Pinpoint the cell where the given text exists, returning its [X, Y] midpoint coordinate. 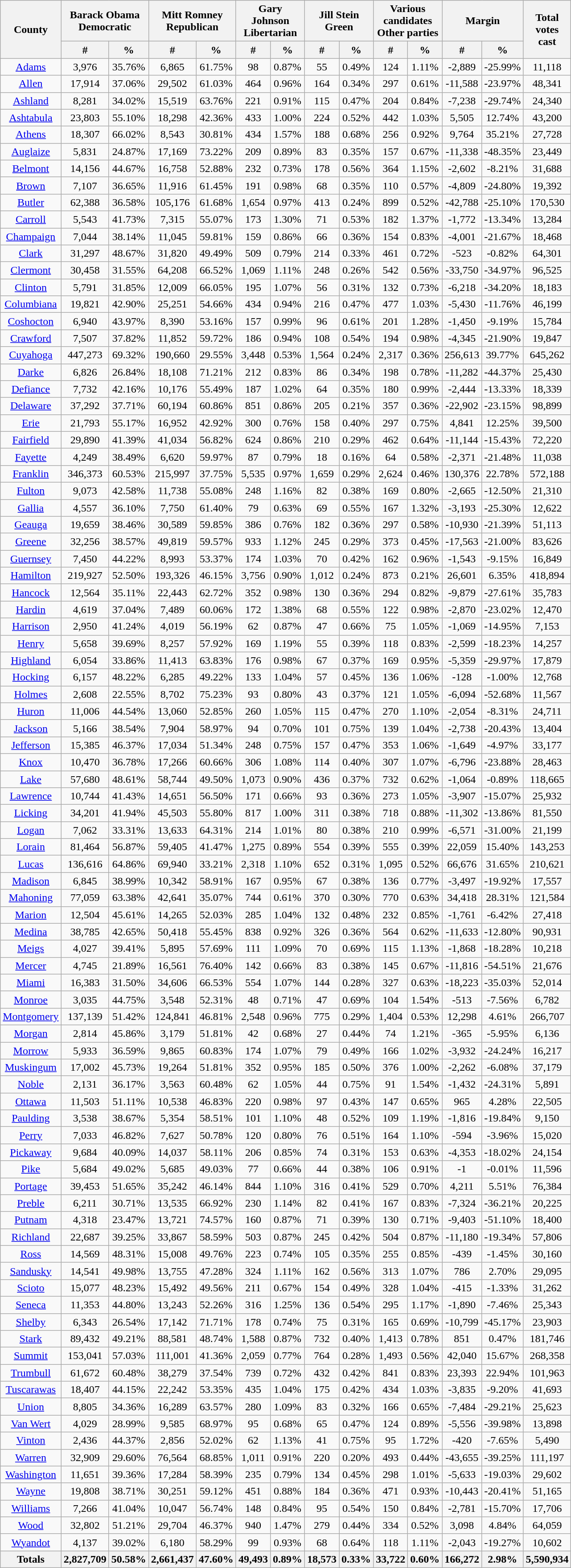
6,826 [85, 372]
25,932 [547, 796]
-24.24% [503, 1050]
-52.68% [503, 694]
23.47% [128, 1220]
Jefferson [31, 745]
122 [390, 610]
59.97% [216, 457]
8,805 [85, 1407]
110 [390, 185]
181,746 [547, 1339]
72,220 [547, 440]
22,505 [547, 1101]
1,413 [390, 1339]
15,519 [172, 101]
5,490 [547, 1441]
-14.95% [503, 626]
13,060 [172, 711]
-35.03% [503, 983]
7,266 [85, 1508]
16,217 [547, 1050]
17,034 [172, 745]
-12.50% [503, 491]
-513 [462, 999]
39.77% [503, 355]
29.60% [128, 1457]
5,933 [85, 1050]
572,188 [547, 474]
0.60% [425, 1559]
33.86% [128, 660]
-3,193 [462, 508]
-11,282 [462, 372]
307 [390, 762]
-43,655 [462, 1457]
37.75% [216, 474]
8,390 [172, 321]
-2,043 [462, 1542]
46.82% [128, 1135]
-7,238 [462, 101]
34,418 [462, 898]
45.61% [128, 915]
31.55% [128, 270]
42,040 [462, 1356]
38.71% [128, 1491]
13,243 [172, 1305]
4.84% [503, 1525]
-48.35% [503, 151]
6,845 [85, 881]
Erie [31, 423]
2,624 [390, 474]
-6,796 [462, 762]
63.76% [216, 101]
-4,809 [462, 185]
38.67% [128, 1118]
8,543 [172, 135]
10,047 [172, 1508]
Totals [31, 1559]
-1,761 [462, 915]
Hardin [31, 610]
Lawrence [31, 796]
18,307 [85, 135]
88,581 [172, 1339]
-4,001 [462, 237]
Harrison [31, 626]
35.11% [128, 593]
Ross [31, 1254]
118,665 [547, 779]
-25.30% [503, 508]
19,847 [547, 338]
44.80% [128, 1305]
52.85% [216, 711]
159 [253, 237]
38.57% [128, 542]
461 [390, 254]
-29.97% [503, 660]
59.57% [216, 542]
7,750 [172, 508]
418,894 [547, 576]
-8.31% [503, 711]
Wyandot [31, 1542]
41.73% [128, 219]
12,622 [547, 508]
57,806 [547, 1237]
-11,816 [462, 966]
-6,094 [462, 694]
Clark [31, 254]
1,069 [253, 270]
19,821 [85, 304]
37.71% [128, 406]
Licking [31, 813]
10,744 [85, 796]
-415 [462, 1288]
211 [253, 1288]
20,225 [547, 1203]
216 [322, 304]
180 [390, 389]
8,257 [172, 643]
14,651 [172, 796]
46.14% [216, 1186]
30,160 [547, 1254]
58.39% [216, 1474]
-5,556 [462, 1424]
61.75% [216, 67]
42.58% [128, 491]
12.25% [503, 423]
11,353 [85, 1305]
23,449 [547, 151]
Hocking [31, 677]
Logan [31, 830]
1,659 [322, 474]
529 [390, 1186]
0.46% [425, 474]
6,211 [85, 1203]
-2,738 [462, 728]
15,784 [547, 321]
328 [390, 1288]
40.09% [128, 1152]
19,392 [547, 185]
Fulton [31, 491]
68.85% [216, 1457]
-1,868 [462, 949]
-2,599 [462, 643]
Montgomery [31, 1016]
471 [390, 1491]
-24.80% [503, 185]
51,165 [547, 1491]
Ashtabula [31, 118]
-11,302 [462, 813]
39.41% [128, 949]
55.07% [216, 219]
Sandusky [31, 1271]
-13.34% [503, 219]
-1 [462, 1169]
13,284 [547, 219]
-9.15% [503, 559]
41.04% [128, 1508]
503 [253, 1237]
66 [322, 237]
49.49% [216, 254]
171 [253, 796]
11,503 [85, 1101]
58.51% [216, 1118]
1.37% [425, 219]
22,687 [85, 1237]
5,684 [85, 1169]
260 [253, 711]
-11.76% [503, 304]
-10,930 [462, 525]
144 [322, 983]
170,530 [547, 202]
14,156 [85, 168]
9,865 [172, 1050]
7,044 [85, 237]
2,131 [85, 1085]
31,297 [85, 254]
175 [322, 1390]
16,561 [172, 966]
46,199 [547, 304]
8,702 [172, 694]
Various candidatesOther parties [408, 21]
133 [253, 677]
1.30% [287, 219]
99 [253, 1542]
Darke [31, 372]
55.49% [216, 389]
-1.00% [503, 677]
-1,432 [462, 1085]
18,108 [172, 372]
7,627 [172, 1135]
9,585 [172, 1424]
10,470 [85, 762]
98,899 [547, 406]
14,569 [85, 1254]
Washington [31, 1474]
4,619 [85, 610]
-4,345 [462, 338]
-1,890 [462, 1305]
195 [253, 287]
153 [390, 1152]
-2,870 [462, 610]
51,113 [547, 525]
172 [253, 610]
38.54% [128, 728]
-20.41% [503, 1491]
-18.02% [503, 1152]
0.51% [357, 1135]
17,266 [172, 762]
46.15% [216, 576]
52.02% [216, 1441]
22.94% [503, 1373]
37,292 [85, 406]
235 [253, 1474]
44.75% [128, 999]
19,659 [85, 525]
-2,781 [462, 1508]
42.92% [216, 423]
Margin [483, 21]
15,020 [547, 1135]
279 [322, 1525]
7,315 [172, 219]
24,154 [547, 1152]
64.86% [128, 864]
9,764 [462, 135]
Clinton [31, 287]
160 [253, 1220]
41,693 [547, 1390]
56.19% [216, 626]
33,722 [390, 1559]
158 [322, 423]
17,914 [85, 84]
10,342 [172, 881]
18,407 [85, 1390]
-34.20% [503, 287]
53.37% [216, 559]
11,118 [547, 67]
153,041 [85, 1356]
-44.37% [503, 372]
Franklin [31, 474]
11,651 [85, 1474]
52.31% [216, 999]
Miami [31, 983]
59.85% [216, 525]
38,785 [85, 932]
-3,497 [462, 881]
51.65% [128, 1186]
2,059 [253, 1356]
Columbiana [31, 304]
44.54% [128, 711]
-2,665 [462, 491]
Guernsey [31, 559]
198 [390, 372]
-45.17% [503, 1322]
436 [322, 779]
38.14% [128, 237]
-19.03% [503, 1474]
41.94% [128, 813]
201 [390, 321]
11,413 [172, 660]
Madison [31, 881]
5,590,934 [547, 1559]
298 [390, 1474]
120 [253, 1135]
270 [390, 711]
81,550 [547, 813]
-1.45% [503, 1254]
219,927 [85, 576]
29,502 [172, 84]
295 [390, 1305]
-365 [462, 1033]
62.72% [216, 593]
9,684 [85, 1152]
Scioto [31, 1288]
2.98% [503, 1559]
442 [390, 118]
327 [390, 983]
718 [390, 813]
35.76% [128, 67]
7,062 [85, 830]
5,791 [85, 287]
145 [390, 966]
61.68% [216, 202]
30.81% [216, 135]
10,538 [172, 1101]
0.20% [357, 1457]
Ashland [31, 101]
104 [390, 999]
215,997 [172, 474]
-19.27% [503, 1542]
28,463 [547, 762]
35.21% [503, 135]
11,916 [172, 185]
36.58% [128, 202]
-17,563 [462, 542]
66.92% [216, 1203]
25,430 [547, 372]
23,803 [85, 118]
49.03% [216, 1169]
-1.33% [503, 1288]
69 [322, 508]
-11,144 [462, 440]
27,728 [547, 135]
Henry [31, 643]
59.81% [216, 237]
364 [390, 168]
142 [253, 966]
32,909 [85, 1457]
-12.80% [503, 932]
16,289 [172, 1407]
County [31, 29]
1.28% [425, 321]
-21.00% [503, 542]
3,098 [462, 1525]
39.02% [128, 1542]
31.65% [503, 864]
-7.46% [503, 1305]
Seneca [31, 1305]
0.16% [357, 457]
432 [322, 1373]
-51.10% [503, 1220]
51.34% [216, 745]
3,035 [85, 999]
9,150 [547, 1118]
31,688 [547, 168]
3,548 [172, 999]
31,262 [547, 1288]
4,557 [85, 508]
-11,338 [462, 151]
106 [390, 1169]
56.82% [216, 440]
-18.28% [503, 949]
-25.99% [503, 67]
30.71% [128, 1203]
965 [462, 1101]
205 [322, 406]
-2,889 [462, 67]
32,256 [85, 542]
4,841 [462, 423]
50.78% [216, 1135]
1,095 [390, 864]
555 [390, 847]
Knox [31, 762]
147 [390, 1101]
413 [322, 202]
63.38% [128, 898]
-2,262 [462, 1068]
55.08% [216, 491]
-1,816 [462, 1118]
36.59% [128, 1050]
Shelby [31, 1322]
42.36% [216, 118]
-0.82% [503, 254]
-0.01% [503, 1169]
770 [390, 898]
30,251 [172, 1491]
-20.43% [503, 728]
36.17% [128, 1085]
36.78% [128, 762]
1.14% [287, 1203]
130,376 [462, 474]
Huron [31, 711]
39.36% [128, 1474]
80 [322, 830]
111 [253, 949]
8,993 [172, 559]
34.36% [128, 1407]
17,879 [547, 660]
-7.65% [503, 1441]
37.82% [128, 338]
-420 [462, 1441]
841 [390, 1373]
775 [322, 1016]
Wood [31, 1525]
21,310 [547, 491]
-21.67% [503, 237]
326 [322, 932]
477 [390, 304]
36.65% [128, 185]
Crawford [31, 338]
324 [253, 1271]
Belmont [31, 168]
-9,879 [462, 593]
64.31% [216, 830]
-15.43% [503, 440]
60.86% [216, 406]
0.32% [357, 1407]
1,493 [390, 1356]
-4.97% [503, 745]
14,265 [172, 915]
294 [390, 593]
Adams [31, 67]
19,808 [85, 1491]
Van Wert [31, 1424]
63.57% [216, 1407]
19,264 [172, 1068]
150 [390, 1508]
Morgan [31, 1033]
69.32% [128, 355]
57,680 [85, 779]
59.72% [216, 338]
Mahoning [31, 898]
12.74% [503, 118]
61,672 [85, 1373]
Auglaize [31, 151]
148 [253, 1508]
77,059 [85, 898]
4,019 [172, 626]
111,197 [547, 1457]
30,458 [85, 270]
624 [253, 440]
51.42% [128, 1016]
63.83% [216, 660]
39.69% [128, 643]
Greene [31, 542]
12,768 [547, 677]
29,095 [547, 1271]
44.22% [128, 559]
-13.86% [503, 813]
12,298 [462, 1016]
11,567 [547, 694]
26,601 [462, 576]
-21.39% [503, 525]
41.39% [128, 440]
2,827,709 [85, 1559]
42.65% [128, 932]
48.74% [216, 1339]
66.52% [216, 270]
1.15% [425, 168]
5,543 [85, 219]
Wayne [31, 1491]
-23.97% [503, 84]
224 [322, 118]
109 [390, 1118]
-5,633 [462, 1474]
255 [390, 1254]
5,891 [547, 1085]
645,262 [547, 355]
56 [322, 287]
41.24% [128, 626]
15,008 [172, 1254]
Union [31, 1407]
9,073 [85, 491]
256,613 [462, 355]
5,505 [462, 118]
18,183 [547, 287]
53.16% [216, 321]
6,054 [85, 660]
166,272 [462, 1559]
173 [253, 219]
49.98% [128, 1271]
204 [390, 101]
2,608 [85, 694]
Mercer [31, 966]
43 [322, 694]
187 [253, 389]
22.78% [503, 474]
504 [390, 1237]
39,453 [85, 1186]
542 [390, 270]
4,318 [85, 1220]
940 [253, 1525]
76,384 [547, 1186]
31.85% [128, 287]
4,211 [462, 1186]
18 [322, 457]
493 [390, 1457]
58.59% [216, 1237]
386 [253, 525]
101,963 [547, 1373]
76.40% [216, 966]
35,242 [172, 1186]
Perry [31, 1135]
-31.00% [503, 830]
2,548 [253, 1016]
64,301 [547, 254]
Putnam [31, 1220]
39,500 [547, 423]
Total votes cast [547, 29]
27,418 [547, 915]
31,820 [172, 254]
13,898 [547, 1424]
55.45% [216, 932]
5,895 [172, 949]
Medina [31, 932]
124,841 [172, 1016]
48.67% [128, 254]
-22,902 [462, 406]
5.51% [503, 1186]
844 [253, 1186]
42.16% [128, 389]
11,738 [172, 491]
41.36% [216, 1356]
-3.96% [503, 1135]
91 [390, 1085]
Brown [31, 185]
34,606 [172, 983]
0.48% [357, 915]
Lorain [31, 847]
25,623 [547, 1407]
-24.31% [503, 1085]
-23.88% [503, 762]
1.38% [287, 610]
6,940 [85, 321]
81,464 [85, 847]
52,014 [547, 983]
27 [322, 1033]
-42,788 [462, 202]
33,867 [172, 1237]
50,418 [172, 932]
-3,835 [462, 1390]
-36.21% [503, 1203]
346,373 [85, 474]
1.12% [287, 542]
873 [390, 576]
193,326 [172, 576]
66,676 [462, 864]
68.97% [216, 1424]
Preble [31, 1203]
-19.92% [503, 881]
57 [322, 677]
94 [253, 728]
7,153 [547, 626]
25,343 [547, 1305]
60,194 [172, 406]
Defiance [31, 389]
210,621 [547, 864]
96 [322, 321]
-2,054 [462, 711]
3,563 [172, 1085]
273 [390, 796]
61.03% [216, 84]
Ottawa [31, 1101]
176 [253, 660]
44.37% [128, 1441]
-1,543 [462, 559]
13,404 [547, 728]
97 [322, 1101]
280 [253, 1407]
23,393 [462, 1373]
57.69% [216, 949]
1.47% [287, 1525]
-19.84% [503, 1118]
59,405 [172, 847]
Monroe [31, 999]
86 [322, 372]
6,157 [85, 677]
143,253 [547, 847]
58.29% [216, 1542]
33.31% [128, 830]
52.03% [216, 915]
22.55% [128, 694]
42 [253, 1033]
4,745 [85, 966]
18,400 [547, 1220]
33,177 [547, 745]
21,199 [547, 830]
7,732 [85, 389]
190,660 [172, 355]
114 [322, 762]
564 [390, 932]
3,538 [85, 1118]
41 [322, 1441]
55.10% [128, 118]
-21.90% [503, 338]
Butler [31, 202]
105,176 [172, 202]
62,388 [85, 202]
184 [322, 1491]
-2,444 [462, 389]
6,180 [172, 1542]
96,525 [547, 270]
28.31% [503, 898]
-54.51% [503, 966]
-1,772 [462, 219]
447,273 [85, 355]
652 [322, 864]
18,298 [172, 118]
-3,932 [462, 1050]
38.49% [128, 457]
45.86% [128, 1033]
Delaware [31, 406]
-10,443 [462, 1491]
29,704 [172, 1525]
4,027 [85, 949]
43.97% [128, 321]
25,251 [172, 304]
15,077 [85, 1288]
462 [390, 440]
0.30% [357, 898]
11,006 [85, 711]
24.87% [128, 151]
6,285 [172, 677]
Marion [31, 915]
1,012 [322, 576]
47.28% [216, 1271]
37,179 [547, 1068]
43,200 [547, 118]
451 [253, 1491]
75.23% [216, 694]
206 [253, 1152]
Carroll [31, 219]
Hamilton [31, 576]
76 [322, 1135]
24,340 [547, 101]
285 [253, 915]
Meigs [31, 949]
26.84% [128, 372]
12,470 [547, 610]
14,541 [85, 1271]
48.23% [128, 1288]
3,179 [172, 1033]
186 [253, 338]
-1,649 [462, 745]
4,249 [85, 457]
52.50% [128, 576]
7,507 [85, 338]
90,931 [547, 932]
1,073 [253, 779]
-1,064 [462, 779]
21.89% [128, 966]
47.60% [216, 1559]
18,339 [547, 389]
2.70% [503, 1271]
16,383 [85, 983]
7,107 [85, 185]
Fairfield [31, 440]
42.90% [128, 304]
13,633 [172, 830]
-1,450 [462, 321]
1.32% [425, 508]
165 [390, 1322]
53.35% [216, 1390]
Coshocton [31, 321]
10,218 [547, 949]
17,142 [172, 1322]
39.25% [128, 1237]
121 [390, 694]
1.17% [425, 1305]
Allen [31, 84]
60.66% [216, 762]
51.11% [128, 1101]
49,493 [253, 1559]
57.92% [216, 643]
-128 [462, 677]
7,033 [85, 1135]
353 [390, 745]
433 [253, 118]
3,976 [85, 67]
373 [390, 542]
22,059 [462, 847]
-1,069 [462, 626]
16,952 [172, 423]
87 [253, 457]
21,676 [547, 966]
58.11% [216, 1152]
5,166 [85, 728]
764 [322, 1356]
0.26% [357, 270]
60.06% [216, 610]
48,341 [547, 84]
1.08% [287, 762]
15.40% [503, 847]
Champaign [31, 237]
37.06% [128, 84]
4,029 [85, 1424]
41.47% [216, 847]
1,404 [390, 1016]
230 [253, 1203]
223 [253, 1254]
49.21% [128, 1339]
69,940 [172, 864]
1.16% [287, 491]
13,755 [172, 1271]
6,620 [172, 457]
435 [253, 1390]
41,034 [172, 440]
5,831 [85, 151]
56.74% [216, 1508]
Barack ObamaDemocratic [105, 21]
-34.97% [503, 270]
-15.07% [503, 796]
-7,484 [462, 1407]
48.22% [128, 677]
11,596 [547, 1169]
Jackson [31, 728]
2,950 [85, 626]
313 [390, 1271]
5,535 [253, 474]
139 [390, 728]
2,318 [253, 864]
464 [253, 84]
-9.19% [503, 321]
-39.25% [503, 1457]
55.80% [216, 813]
Clermont [31, 270]
-2,602 [462, 168]
1.21% [425, 1033]
-21.48% [503, 457]
194 [390, 338]
357 [390, 406]
37.54% [216, 1373]
17,169 [172, 151]
83,626 [547, 542]
18,468 [547, 237]
5,354 [172, 1118]
44.15% [128, 1390]
2,317 [390, 355]
Vinton [31, 1441]
71.71% [216, 1322]
1,564 [322, 355]
786 [462, 1271]
36.10% [128, 508]
370 [322, 898]
Gary JohnsonLibertarian [270, 21]
64,059 [547, 1525]
Noble [31, 1085]
899 [390, 202]
17,284 [172, 1474]
Lake [31, 779]
Hancock [31, 593]
136,616 [85, 864]
185 [322, 1068]
-523 [462, 254]
300 [253, 423]
-39.98% [503, 1424]
-23.02% [503, 610]
-5,359 [462, 660]
18,573 [322, 1559]
65 [322, 1424]
744 [253, 898]
-6.42% [503, 915]
17,002 [85, 1068]
Jill SteinGreen [339, 21]
311 [322, 813]
-23.15% [503, 406]
49.56% [216, 1288]
1,275 [253, 847]
6.35% [503, 576]
7,904 [172, 728]
-10,799 [462, 1322]
58.91% [216, 881]
0.50% [357, 1068]
74.57% [216, 1220]
Tuscarawas [31, 1390]
29.55% [216, 355]
17,557 [547, 881]
5,658 [85, 643]
Geauga [31, 525]
66.53% [216, 983]
-19.34% [503, 1237]
Pickaway [31, 1152]
-29.21% [503, 1407]
Cuyahoga [31, 355]
-3,907 [462, 796]
58.97% [216, 728]
2,856 [172, 1441]
Morrow [31, 1050]
1.57% [287, 135]
35.07% [216, 898]
66.05% [216, 287]
2,436 [85, 1441]
12,009 [172, 287]
2,661,437 [172, 1559]
-9.20% [503, 1390]
137,139 [85, 1016]
21,793 [85, 423]
56.87% [128, 847]
12,504 [85, 915]
32,802 [85, 1525]
1,011 [253, 1457]
15,385 [85, 745]
15.67% [503, 1356]
121,584 [547, 898]
24,711 [547, 711]
-2,371 [462, 457]
52.26% [216, 1305]
6,782 [547, 999]
29,602 [547, 1474]
12,564 [85, 593]
45,503 [172, 813]
61.40% [216, 508]
2,814 [85, 1033]
49,819 [172, 542]
60.83% [216, 1050]
739 [253, 1373]
-0.89% [503, 779]
48.31% [128, 1254]
55.17% [128, 423]
-11,588 [462, 84]
76,564 [172, 1457]
49.02% [128, 1169]
52.88% [216, 168]
-5,430 [462, 304]
256 [390, 135]
73.22% [216, 151]
Mitt RomneyRepublican [192, 21]
89,432 [85, 1339]
0.82% [425, 593]
191 [253, 185]
7,489 [172, 610]
4.28% [503, 1101]
221 [253, 101]
51.21% [128, 1525]
Summit [31, 1356]
58,744 [172, 779]
11,852 [172, 338]
-9,403 [462, 1220]
-8.21% [503, 168]
134 [322, 1474]
Holmes [31, 694]
38.46% [128, 525]
30,589 [172, 525]
-5.95% [503, 1033]
Muskingum [31, 1068]
1.25% [287, 1305]
14,257 [547, 643]
61.45% [216, 185]
108 [322, 338]
Lucas [31, 864]
10,176 [172, 389]
13,535 [172, 1203]
7,450 [85, 559]
64,208 [172, 270]
212 [253, 372]
13,721 [172, 1220]
45.73% [128, 1068]
-11,633 [462, 932]
0.43% [357, 1101]
44.67% [128, 168]
0.57% [425, 185]
71.21% [216, 372]
50.58% [128, 1559]
-7,324 [462, 1203]
60.53% [128, 474]
-33,750 [462, 270]
-6,218 [462, 287]
29,890 [85, 440]
105 [322, 1254]
77 [253, 1169]
-6,571 [462, 830]
-4,353 [462, 1152]
23,903 [547, 1322]
6,343 [85, 1322]
49.50% [216, 779]
57.03% [128, 1356]
98 [253, 67]
34.02% [128, 101]
817 [253, 813]
188 [322, 135]
334 [390, 1525]
-439 [462, 1254]
Richland [31, 1237]
22,443 [172, 593]
Warren [31, 1457]
1,654 [253, 202]
8,281 [85, 101]
376 [390, 1068]
22,242 [172, 1390]
11,045 [172, 237]
33.21% [216, 864]
16,758 [172, 168]
6,865 [172, 67]
15,492 [172, 1288]
38,279 [172, 1373]
3,756 [253, 576]
-11,180 [462, 1237]
111,001 [172, 1356]
-18,223 [462, 983]
509 [253, 254]
266,707 [547, 1016]
42,641 [172, 898]
306 [253, 762]
59.12% [216, 1491]
66.02% [128, 135]
268,358 [547, 1356]
Paulding [31, 1118]
4.61% [503, 1016]
49.76% [216, 1254]
933 [253, 542]
838 [253, 932]
Pike [31, 1169]
-15.70% [503, 1508]
34,201 [85, 813]
-594 [462, 1135]
-29.74% [503, 101]
Highland [31, 660]
38.99% [128, 881]
-7.56% [503, 999]
Trumbull [31, 1373]
-25.10% [503, 202]
48.61% [128, 779]
31.50% [128, 983]
28.99% [128, 1424]
11,038 [547, 457]
-13.33% [503, 389]
56.50% [216, 796]
49.22% [216, 677]
Williams [31, 1508]
54.66% [216, 304]
-18.23% [503, 643]
Stark [31, 1339]
14,037 [172, 1152]
4,137 [85, 1542]
-27.61% [503, 593]
Gallia [31, 508]
37.04% [128, 610]
5,685 [172, 1169]
46.83% [216, 1101]
26.54% [128, 1322]
41.43% [128, 796]
35,783 [547, 593]
Athens [31, 135]
10,602 [547, 1542]
46.81% [216, 1016]
-6.08% [503, 1068]
16,849 [547, 559]
209 [253, 151]
3,448 [253, 355]
Portage [31, 1186]
1.72% [425, 1441]
1,588 [253, 1339]
Fayette [31, 457]
17,706 [547, 1508]
6,136 [547, 1033]
